Return (X, Y) of the center of cell containing provided text 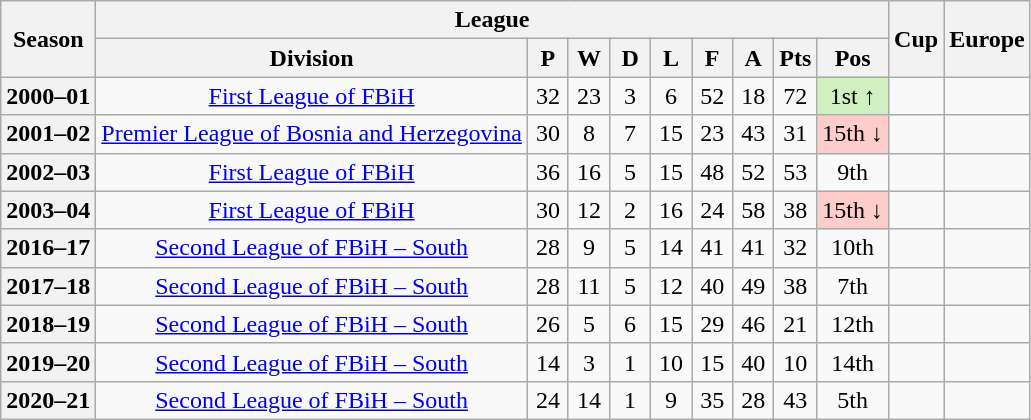
18 (754, 96)
14th (853, 362)
2000–01 (48, 96)
Pts (796, 58)
9th (853, 172)
35 (712, 400)
7 (630, 134)
2018–19 (48, 324)
53 (796, 172)
46 (754, 324)
League (492, 20)
26 (548, 324)
58 (754, 210)
2017–18 (48, 286)
12th (853, 324)
F (712, 58)
Premier League of Bosnia and Herzegovina (312, 134)
D (630, 58)
8 (588, 134)
Europe (988, 39)
31 (796, 134)
48 (712, 172)
A (754, 58)
2001–02 (48, 134)
W (588, 58)
2 (630, 210)
11 (588, 286)
2019–20 (48, 362)
2003–04 (48, 210)
36 (548, 172)
10th (853, 248)
Pos (853, 58)
29 (712, 324)
49 (754, 286)
2016–17 (48, 248)
2002–03 (48, 172)
P (548, 58)
2020–21 (48, 400)
1st ↑ (853, 96)
5th (853, 400)
21 (796, 324)
L (672, 58)
Season (48, 39)
Cup (916, 39)
7th (853, 286)
72 (796, 96)
Division (312, 58)
